Search for the cell housing the specified text and yield its [X, Y] center coordinate. 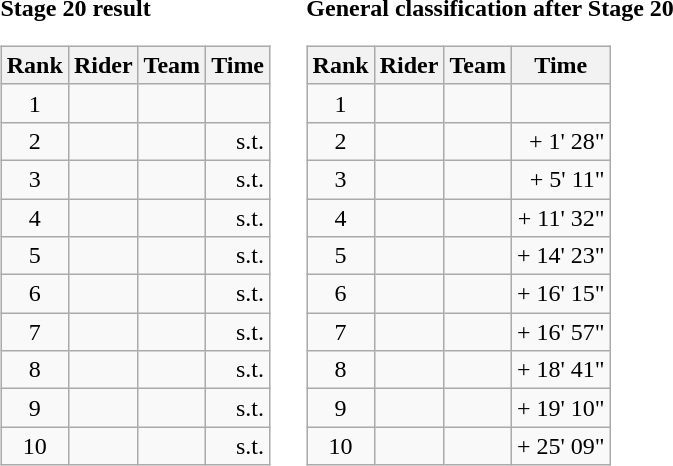
+ 1' 28" [560, 141]
+ 5' 11" [560, 179]
+ 16' 57" [560, 332]
+ 11' 32" [560, 217]
+ 19' 10" [560, 408]
+ 14' 23" [560, 256]
+ 18' 41" [560, 370]
+ 16' 15" [560, 294]
+ 25' 09" [560, 446]
